Pinpoint the cell where the given text exists, returning its [x, y] midpoint coordinate. 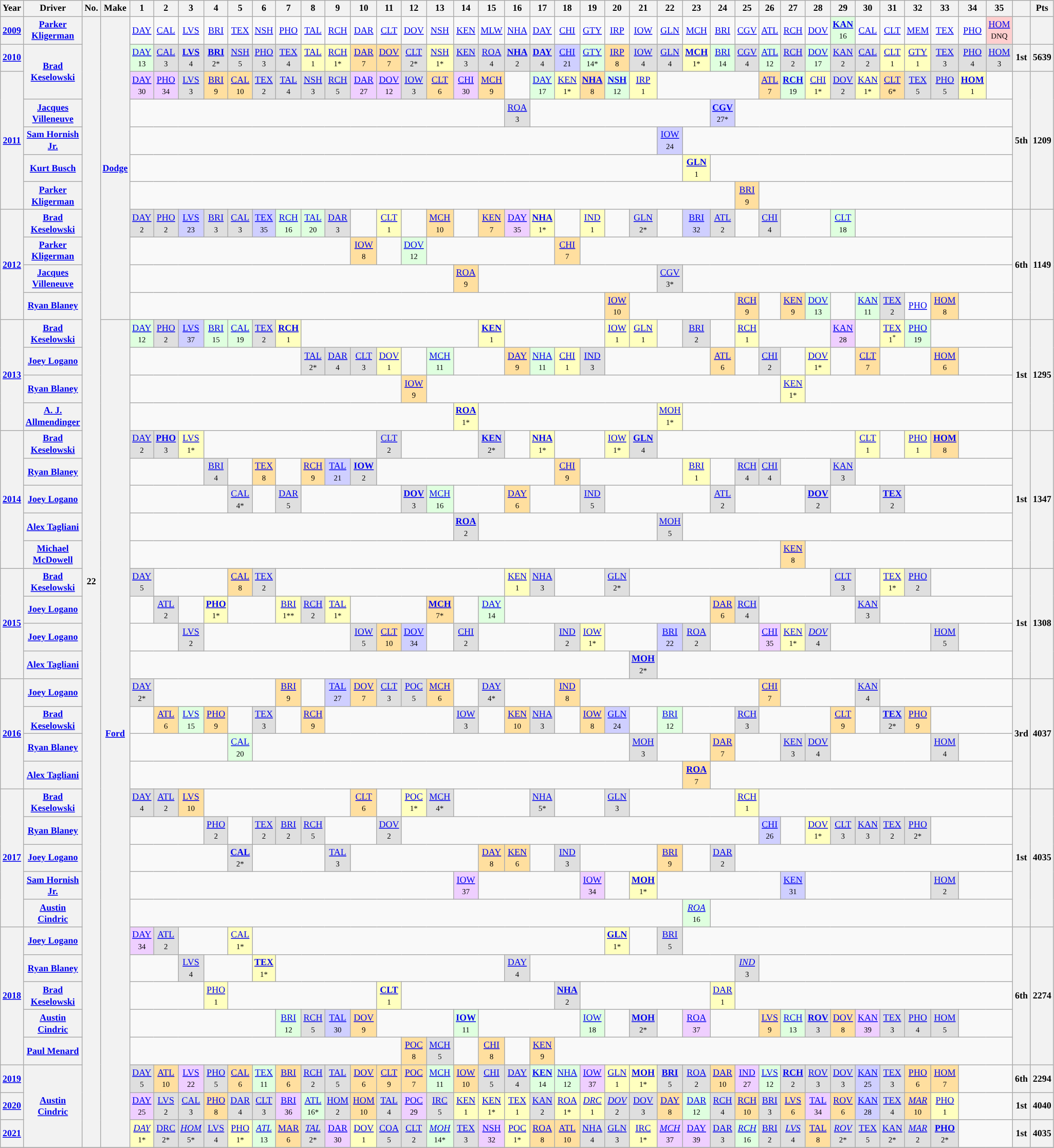
RCH13 [793, 1024]
DOV34 [414, 637]
2011 [12, 140]
MCH37 [670, 1134]
CAL20 [241, 748]
NHA11 [543, 361]
DAY2* [142, 693]
IRP8 [617, 58]
21 [643, 8]
1149 [1042, 265]
A. J. Allmendinger [52, 417]
HOM4 [945, 748]
DAY4* [491, 693]
DAR6 [723, 610]
CLT7 [868, 361]
KAN25 [868, 1079]
BRI1 [697, 472]
DAY12 [142, 334]
2 [166, 8]
14 [466, 8]
RCH19 [793, 85]
4 [216, 8]
CAL1* [241, 941]
PHO8 [216, 1106]
IND2 [567, 637]
BRI22 [670, 637]
2019 [12, 1079]
CGV3* [670, 279]
IOW9 [414, 389]
MEM [918, 30]
LVS37 [191, 334]
LVS22 [191, 1079]
ROV2* [843, 1134]
TAL [313, 30]
GLN1* [617, 941]
KEN7 [491, 224]
8 [313, 8]
KEN [466, 30]
1295 [1042, 375]
BRI36 [288, 1106]
34 [972, 8]
PHO19 [918, 334]
LVS3 [191, 85]
DAY6 [517, 499]
CLT10 [389, 637]
BRI14 [723, 58]
MCH7* [440, 610]
CHI35 [770, 637]
DAY35 [517, 224]
MCH5 [440, 1051]
HOM5* [191, 1134]
RCH10 [747, 1106]
9 [338, 8]
No. [91, 8]
7 [288, 8]
IOW24 [670, 141]
CAL10 [241, 85]
29 [843, 8]
33 [945, 8]
TEX11 [264, 1079]
COA5 [389, 1134]
HOM7 [945, 1079]
CHI [567, 30]
13 [440, 8]
12 [414, 8]
26 [770, 8]
KAN4 [868, 693]
30 [868, 8]
ATL [770, 30]
KEN2* [491, 444]
2021 [12, 1134]
2018 [12, 996]
KEN31 [793, 885]
MAR10 [918, 1106]
CHI21 [567, 58]
DAY30 [142, 85]
IND27 [747, 1079]
CAL8 [241, 582]
POC7 [414, 1079]
POC29 [414, 1106]
PHO34 [166, 85]
DAY1* [142, 1134]
IOW1 [617, 334]
TAL1* [338, 610]
ROA37 [697, 1024]
TAL3 [338, 858]
10 [364, 8]
LVS [191, 30]
MCH4* [440, 803]
DAR27 [364, 85]
IOW18 [592, 1024]
2014 [12, 499]
2012 [12, 265]
IOW [643, 30]
CHI1* [818, 85]
MCH6 [440, 693]
CGV4 [747, 58]
16 [517, 8]
ROA3 [517, 113]
2016 [12, 734]
Ford [115, 734]
TEX1 [517, 1106]
2013 [12, 375]
IND1 [592, 224]
RCH1* [338, 58]
IRP [617, 30]
NHA8 [592, 85]
DAY17 [543, 85]
2274 [1042, 996]
ROA4 [491, 58]
NHA [517, 30]
CAL4* [241, 499]
CHI30 [466, 85]
KAN11 [868, 306]
5 [241, 8]
CHI8 [491, 1051]
DOV6 [364, 1079]
HOM1 [972, 85]
NHA12 [567, 1079]
ATL12 [770, 58]
CLT18 [843, 224]
2010 [12, 58]
Kurt Busch [52, 168]
BRI6 [288, 1079]
23 [697, 8]
2294 [1042, 1079]
RCH3 [747, 720]
IRP1 [643, 85]
3rd [1022, 734]
DAR10 [723, 1079]
POC5 [414, 693]
Pts [1042, 8]
Dodge [115, 168]
TAL34 [818, 1106]
TAL20 [313, 224]
MAR6 [288, 1134]
GLN24 [617, 720]
28 [818, 8]
DOV9 [364, 1024]
1347 [1042, 499]
25 [747, 8]
BRI15 [216, 334]
31 [892, 8]
HOM3 [999, 58]
DAY39 [697, 1134]
CHI9 [567, 472]
DAY9 [517, 361]
1209 [1042, 140]
DAY25 [142, 1106]
HOMDNQ [999, 30]
BRI32 [697, 224]
HOM6 [945, 361]
TEX2* [892, 720]
MCH [697, 30]
LVS6 [793, 1106]
KEN6 [517, 858]
ROA7 [697, 775]
CAL2* [241, 858]
4040 [1042, 1106]
CGV [747, 30]
MAR2 [918, 1134]
1 [142, 8]
MCH16 [440, 499]
DAR1 [723, 996]
5th [1022, 140]
LVS1* [191, 444]
IRC1* [643, 1134]
CAL6 [241, 1079]
BRI2* [216, 58]
LVS12 [770, 1079]
DOV8 [843, 1024]
ATL7 [770, 85]
TAL21 [338, 472]
KAN1* [868, 85]
DAY13 [142, 58]
KEN8 [793, 554]
DAR2 [723, 858]
TAL30 [338, 1024]
1308 [1042, 624]
32 [918, 8]
MCH1* [697, 58]
Year [12, 8]
MCH10 [440, 224]
DOV17 [818, 58]
DAR [364, 30]
ATL13 [264, 1134]
DAY34 [142, 941]
IOW4 [643, 58]
15 [491, 8]
TAL5 [338, 1079]
MLW [491, 30]
LVS15 [191, 720]
18 [567, 8]
ROV6 [843, 1106]
POC8 [414, 1051]
PHO6 [918, 1079]
KAN39 [868, 1024]
MOH3 [643, 748]
CGV27* [723, 113]
TAL8 [818, 1134]
NSH3 [313, 85]
NSH5 [241, 58]
KAN16 [843, 30]
IND8 [567, 693]
GTY [592, 30]
NSH12 [617, 85]
GTY14* [592, 58]
6 [264, 8]
TAL1 [313, 58]
DAR5 [288, 499]
2009 [12, 30]
KAN2* [892, 1134]
MOH5 [670, 527]
Michael McDowell [52, 554]
IRC5 [440, 1106]
CHI26 [770, 830]
DAY14 [491, 610]
TEX8 [264, 472]
TEX35 [264, 224]
CAL2 [868, 58]
MOH14* [440, 1134]
HOM10 [364, 1106]
CAL19 [241, 334]
DRC1 [592, 1106]
20 [617, 8]
KEN14 [543, 1079]
BRI4 [216, 472]
CHI5 [491, 1079]
LVS10 [191, 803]
CLT2* [414, 58]
ROA8 [543, 1134]
TAL27 [338, 693]
CHI1 [567, 361]
IOW2 [364, 472]
2017 [12, 858]
DRC2* [166, 1134]
KEN10 [517, 720]
ROA9 [466, 279]
4037 [1042, 734]
GTY1 [918, 58]
24 [723, 8]
CLT6* [892, 85]
MCH9 [491, 85]
NHA5* [543, 803]
3 [191, 8]
DAR30 [338, 1134]
BRI1** [288, 610]
DOV13 [818, 306]
LVS23 [191, 224]
2020 [12, 1106]
GLN [670, 30]
17 [543, 8]
DAR12 [697, 1106]
NHA4 [592, 1134]
2015 [12, 624]
35 [999, 8]
Paul Menard [52, 1051]
ATL16* [313, 1106]
LVS9 [770, 1024]
27 [793, 8]
IOW5 [364, 637]
19 [592, 8]
NSH32 [491, 1134]
IOW34 [592, 885]
IND5 [592, 499]
5639 [1042, 58]
ROA16 [697, 913]
11 [389, 8]
IOW11 [466, 1024]
Make [115, 8]
Driver [52, 8]
NSH1* [440, 58]
